Output the (x, y) coordinate of the center of the cell containing the given text.  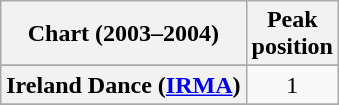
Chart (2003–2004) (124, 34)
Peakposition (292, 34)
Ireland Dance (IRMA) (124, 85)
1 (292, 85)
